Extract the (x, y) coordinate from the center of the cell holding the provided text.  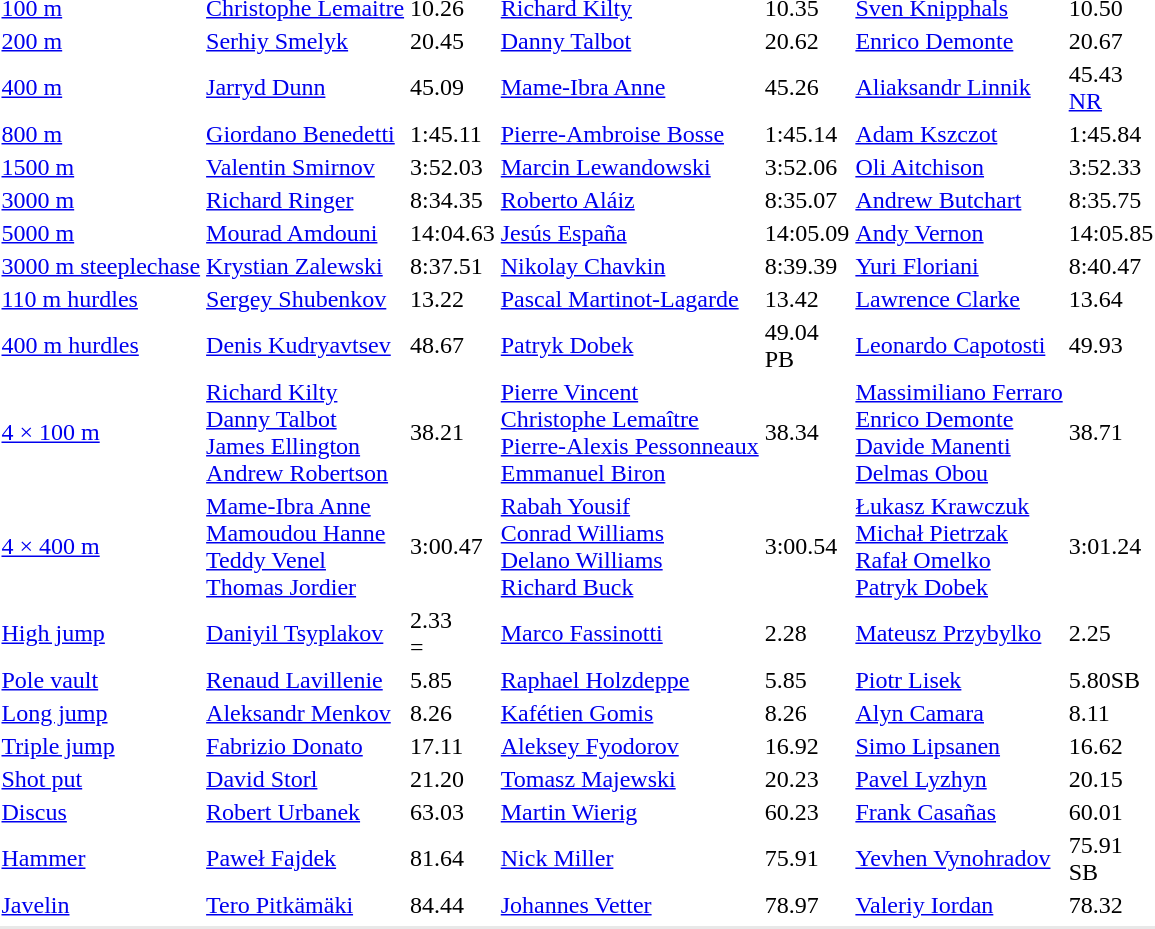
8.11 (1111, 713)
Nikolay Chavkin (630, 266)
Tomasz Majewski (630, 779)
3000 m (101, 200)
38.21 (453, 432)
Denis Kudryavtsev (306, 346)
2.33= (453, 634)
110 m hurdles (101, 299)
8:35.07 (807, 200)
Johannes Vetter (630, 905)
3:00.54 (807, 546)
Krystian Zalewski (306, 266)
Pierre-Ambroise Bosse (630, 134)
Richard Ringer (306, 200)
Paweł Fajdek (306, 858)
Mourad Amdouni (306, 233)
2.28 (807, 634)
16.92 (807, 746)
Danny Talbot (630, 41)
38.34 (807, 432)
5000 m (101, 233)
78.32 (1111, 905)
400 m (101, 88)
Marco Fassinotti (630, 634)
Hammer (101, 858)
1:45.84 (1111, 134)
8:39.39 (807, 266)
Mame-Ibra Anne (630, 88)
Giordano Benedetti (306, 134)
75.91SB (1111, 858)
Discus (101, 812)
17.11 (453, 746)
20.23 (807, 779)
14:04.63 (453, 233)
81.64 (453, 858)
Yuri Floriani (959, 266)
14:05.09 (807, 233)
20.45 (453, 41)
8:40.47 (1111, 266)
3000 m steeplechase (101, 266)
Rabah YousifConrad WilliamsDelano WilliamsRichard Buck (630, 546)
Pavel Lyzhyn (959, 779)
3:01.24 (1111, 546)
8:37.51 (453, 266)
13.64 (1111, 299)
Triple jump (101, 746)
Shot put (101, 779)
60.01 (1111, 812)
800 m (101, 134)
3:52.06 (807, 167)
David Storl (306, 779)
8:35.75 (1111, 200)
Simo Lipsanen (959, 746)
Patryk Dobek (630, 346)
Kafétien Gomis (630, 713)
Mateusz Przybylko (959, 634)
3:52.33 (1111, 167)
Lawrence Clarke (959, 299)
21.20 (453, 779)
Aliaksandr Linnik (959, 88)
14:05.85 (1111, 233)
38.71 (1111, 432)
Sergey Shubenkov (306, 299)
49.04PB (807, 346)
Mame-Ibra AnneMamoudou HanneTeddy VenelThomas Jordier (306, 546)
Richard KiltyDanny TalbotJames EllingtonAndrew Robertson (306, 432)
13.42 (807, 299)
Jarryd Dunn (306, 88)
3:00.47 (453, 546)
Frank Casañas (959, 812)
1:45.11 (453, 134)
Aleksandr Menkov (306, 713)
78.97 (807, 905)
Jesús España (630, 233)
5.80SB (1111, 680)
Piotr Lisek (959, 680)
Pierre VincentChristophe LemaîtrePierre-Alexis PessonneauxEmmanuel Biron (630, 432)
45.26 (807, 88)
1500 m (101, 167)
16.62 (1111, 746)
Tero Pitkämäki (306, 905)
20.15 (1111, 779)
Robert Urbanek (306, 812)
63.03 (453, 812)
20.62 (807, 41)
Yevhen Vynohradov (959, 858)
3:52.03 (453, 167)
60.23 (807, 812)
Adam Kszczot (959, 134)
45.43NR (1111, 88)
Alyn Camara (959, 713)
Javelin (101, 905)
13.22 (453, 299)
Roberto Aláiz (630, 200)
Leonardo Capotosti (959, 346)
75.91 (807, 858)
Serhiy Smelyk (306, 41)
Enrico Demonte (959, 41)
84.44 (453, 905)
Łukasz KrawczukMichał PietrzakRafał OmelkoPatryk Dobek (959, 546)
2.25 (1111, 634)
1:45.14 (807, 134)
8:34.35 (453, 200)
Pole vault (101, 680)
Fabrizio Donato (306, 746)
Marcin Lewandowski (630, 167)
200 m (101, 41)
Nick Miller (630, 858)
Daniyil Tsyplakov (306, 634)
Raphael Holzdeppe (630, 680)
Massimiliano FerraroEnrico DemonteDavide ManentiDelmas Obou (959, 432)
Andy Vernon (959, 233)
Oli Aitchison (959, 167)
Pascal Martinot-Lagarde (630, 299)
High jump (101, 634)
48.67 (453, 346)
Aleksey Fyodorov (630, 746)
4 × 100 m (101, 432)
4 × 400 m (101, 546)
Valentin Smirnov (306, 167)
Andrew Butchart (959, 200)
400 m hurdles (101, 346)
45.09 (453, 88)
Valeriy Iordan (959, 905)
49.93 (1111, 346)
20.67 (1111, 41)
Martin Wierig (630, 812)
Long jump (101, 713)
Renaud Lavillenie (306, 680)
